For the text-containing cell, return its midpoint in [x, y] coordinate format. 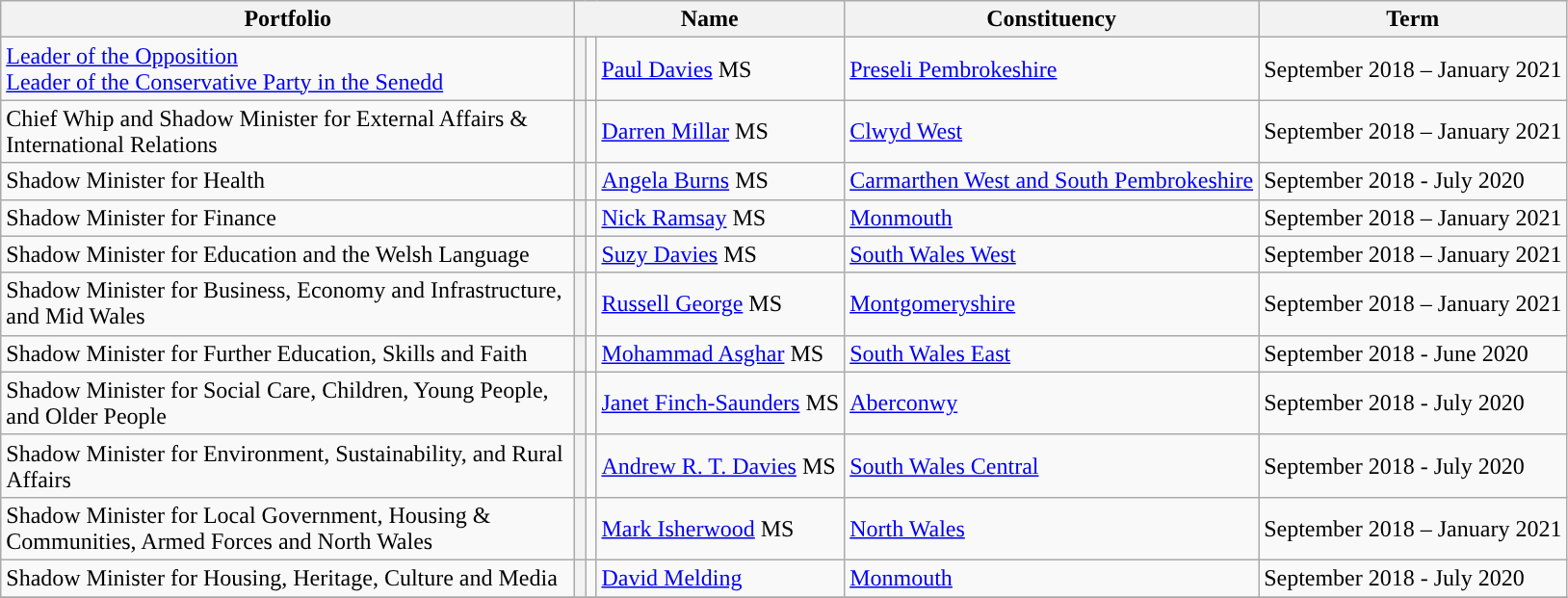
Shadow Minister for Health [288, 181]
David Melding [720, 578]
Portfolio [288, 19]
Paul Davies MS [720, 69]
Shadow Minister for Further Education, Skills and Faith [288, 353]
Shadow Minister for Finance [288, 218]
Angela Burns MS [720, 181]
Nick Ramsay MS [720, 218]
Shadow Minister for Education and the Welsh Language [288, 254]
Darren Millar MS [720, 131]
Andrew R. T. Davies MS [720, 466]
South Wales East [1052, 353]
Shadow Minister for Social Care, Children, Young People, and Older People [288, 403]
Russell George MS [720, 304]
Shadow Minister for Environment, Sustainability, and Rural Affairs [288, 466]
Suzy Davies MS [720, 254]
Leader of the OppositionLeader of the Conservative Party in the Senedd [288, 69]
Janet Finch-Saunders MS [720, 403]
September 2018 - June 2020 [1413, 353]
Chief Whip and Shadow Minister for External Affairs & International Relations [288, 131]
South Wales Central [1052, 466]
Clwyd West [1052, 131]
Carmarthen West and South Pembrokeshire [1052, 181]
Preseli Pembrokeshire [1052, 69]
South Wales West [1052, 254]
Aberconwy [1052, 403]
Mohammad Asghar MS [720, 353]
Montgomeryshire [1052, 304]
Term [1413, 19]
Name [710, 19]
North Wales [1052, 528]
Constituency [1052, 19]
Shadow Minister for Housing, Heritage, Culture and Media [288, 578]
Shadow Minister for Business, Economy and Infrastructure, and Mid Wales [288, 304]
Shadow Minister for Local Government, Housing & Communities, Armed Forces and North Wales [288, 528]
Mark Isherwood MS [720, 528]
